For the text-containing cell, return its midpoint in (x, y) coordinate format. 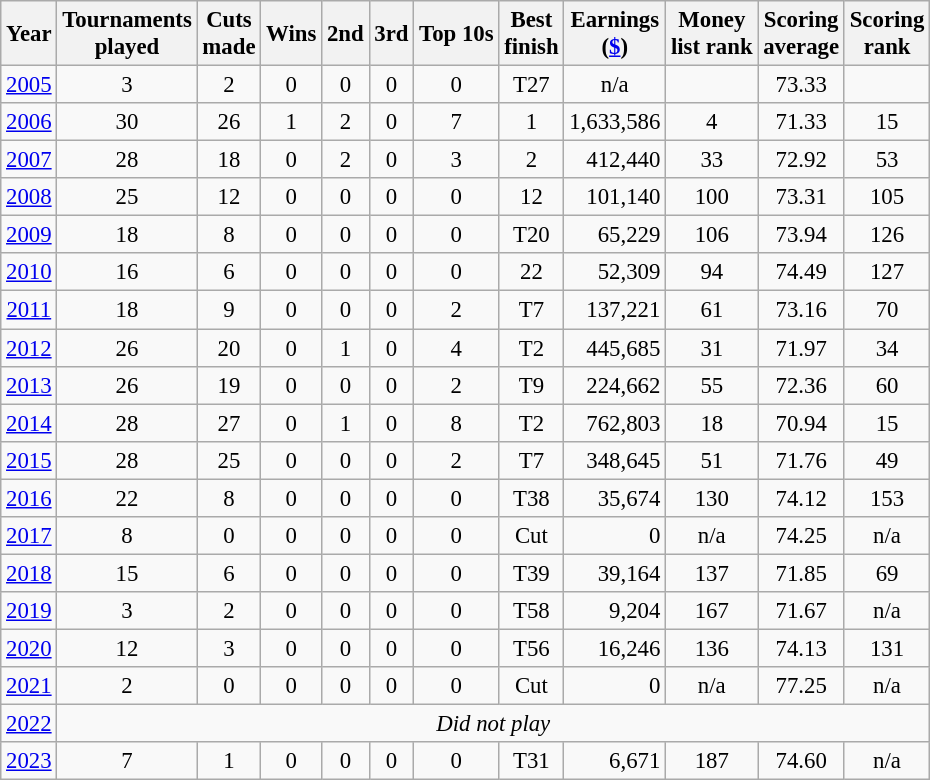
16 (127, 273)
2011 (29, 310)
51 (712, 460)
T31 (532, 761)
73.33 (802, 85)
71.33 (802, 122)
127 (886, 273)
445,685 (615, 348)
71.67 (802, 611)
60 (886, 385)
2017 (29, 536)
31 (712, 348)
130 (712, 498)
73.94 (802, 235)
34 (886, 348)
187 (712, 761)
Scoring rank (886, 34)
2018 (29, 573)
77.25 (802, 686)
348,645 (615, 460)
136 (712, 648)
30 (127, 122)
224,662 (615, 385)
2nd (346, 34)
2016 (29, 498)
T20 (532, 235)
6,671 (615, 761)
2009 (29, 235)
2006 (29, 122)
74.13 (802, 648)
71.85 (802, 573)
55 (712, 385)
1,633,586 (615, 122)
70.94 (802, 423)
T38 (532, 498)
2021 (29, 686)
71.97 (802, 348)
Did not play (494, 724)
72.36 (802, 385)
70 (886, 310)
Top 10s (456, 34)
131 (886, 648)
2022 (29, 724)
Best finish (532, 34)
94 (712, 273)
167 (712, 611)
2012 (29, 348)
74.12 (802, 498)
9,204 (615, 611)
2015 (29, 460)
19 (229, 385)
61 (712, 310)
Tournaments played (127, 34)
71.76 (802, 460)
2008 (29, 197)
153 (886, 498)
3rd (392, 34)
Year (29, 34)
39,164 (615, 573)
137,221 (615, 310)
53 (886, 160)
T27 (532, 85)
2023 (29, 761)
49 (886, 460)
T39 (532, 573)
106 (712, 235)
69 (886, 573)
35,674 (615, 498)
74.60 (802, 761)
2013 (29, 385)
Earnings($) (615, 34)
52,309 (615, 273)
65,229 (615, 235)
73.16 (802, 310)
20 (229, 348)
412,440 (615, 160)
74.25 (802, 536)
T9 (532, 385)
101,140 (615, 197)
2010 (29, 273)
Scoring average (802, 34)
T58 (532, 611)
33 (712, 160)
2014 (29, 423)
72.92 (802, 160)
126 (886, 235)
Cuts made (229, 34)
T56 (532, 648)
2019 (29, 611)
762,803 (615, 423)
73.31 (802, 197)
105 (886, 197)
74.49 (802, 273)
2005 (29, 85)
2020 (29, 648)
16,246 (615, 648)
137 (712, 573)
Money list rank (712, 34)
2007 (29, 160)
Wins (292, 34)
100 (712, 197)
27 (229, 423)
9 (229, 310)
